Determine the [x, y] coordinate at the center of the cell enclosing the given text.  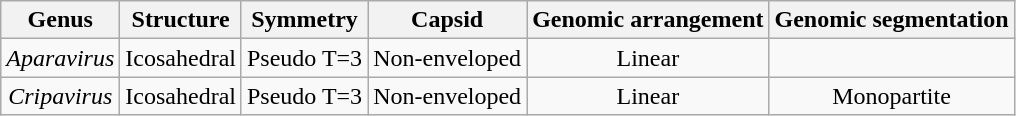
Capsid [448, 20]
Monopartite [892, 96]
Symmetry [304, 20]
Genomic segmentation [892, 20]
Genus [60, 20]
Cripavirus [60, 96]
Aparavirus [60, 58]
Structure [181, 20]
Genomic arrangement [648, 20]
